Identify which cell holds the provided text, then report its [x, y] central coordinate. 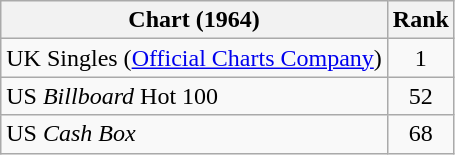
US Cash Box [194, 134]
US Billboard Hot 100 [194, 96]
Rank [420, 20]
UK Singles (Official Charts Company) [194, 58]
68 [420, 134]
52 [420, 96]
1 [420, 58]
Chart (1964) [194, 20]
